For the text-containing cell, return its midpoint in (x, y) coordinate format. 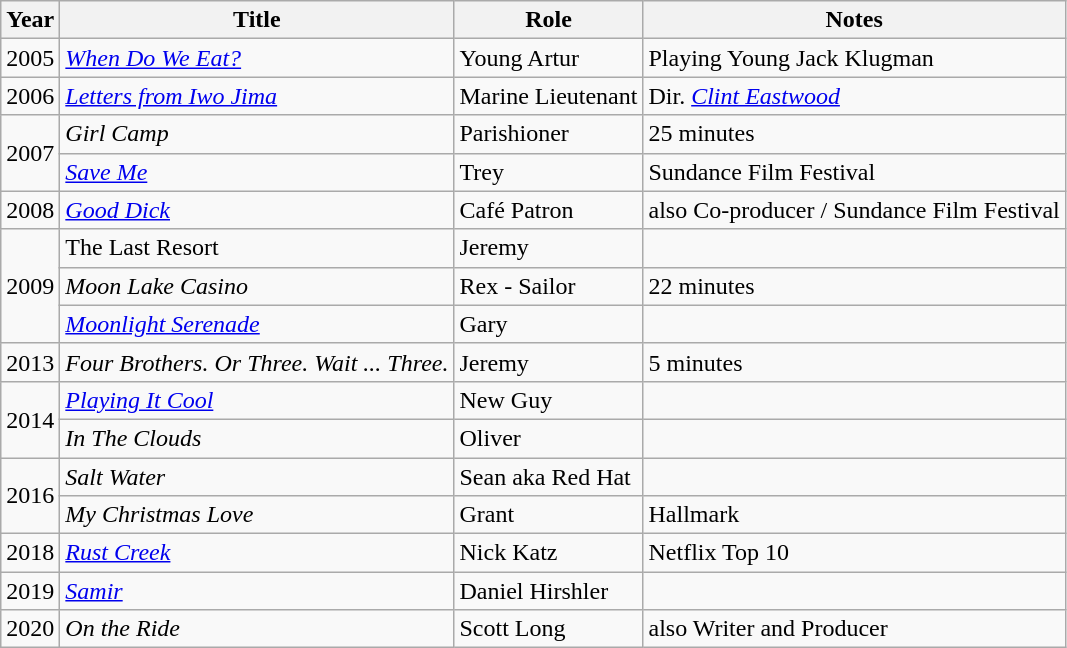
25 minutes (854, 134)
Sean aka Red Hat (548, 477)
Rex - Sailor (548, 286)
2020 (30, 629)
Dir. Clint Eastwood (854, 96)
Nick Katz (548, 553)
Playing It Cool (257, 400)
Notes (854, 20)
Hallmark (854, 515)
Trey (548, 172)
22 minutes (854, 286)
also Co-producer / Sundance Film Festival (854, 210)
Café Patron (548, 210)
2019 (30, 591)
2014 (30, 419)
Moonlight Serenade (257, 324)
2013 (30, 362)
The Last Resort (257, 248)
Daniel Hirshler (548, 591)
Oliver (548, 438)
On the Ride (257, 629)
Role (548, 20)
2007 (30, 153)
Gary (548, 324)
2009 (30, 286)
Marine Lieutenant (548, 96)
Playing Young Jack Klugman (854, 58)
Save Me (257, 172)
In The Clouds (257, 438)
Parishioner (548, 134)
also Writer and Producer (854, 629)
Girl Camp (257, 134)
2018 (30, 553)
2006 (30, 96)
Rust Creek (257, 553)
Samir (257, 591)
Letters from Iwo Jima (257, 96)
Moon Lake Casino (257, 286)
Good Dick (257, 210)
5 minutes (854, 362)
Year (30, 20)
Grant (548, 515)
When Do We Eat? (257, 58)
Scott Long (548, 629)
Young Artur (548, 58)
2008 (30, 210)
Four Brothers. Or Three. Wait ... Three. (257, 362)
Title (257, 20)
2005 (30, 58)
My Christmas Love (257, 515)
New Guy (548, 400)
Netflix Top 10 (854, 553)
Sundance Film Festival (854, 172)
2016 (30, 496)
Salt Water (257, 477)
